Find where the given text appears and provide that cell's center as (x, y) coordinate. 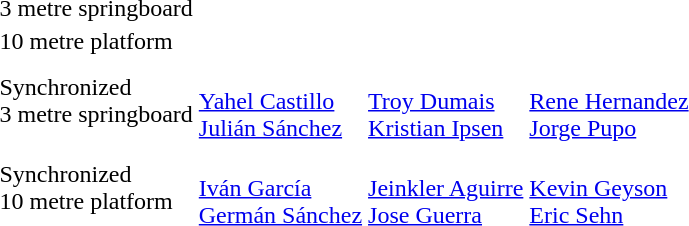
Troy DumaisKristian Ipsen (446, 101)
Yahel CastilloJulián Sánchez (280, 101)
